Identify which cell holds the provided text, then report its [X, Y] central coordinate. 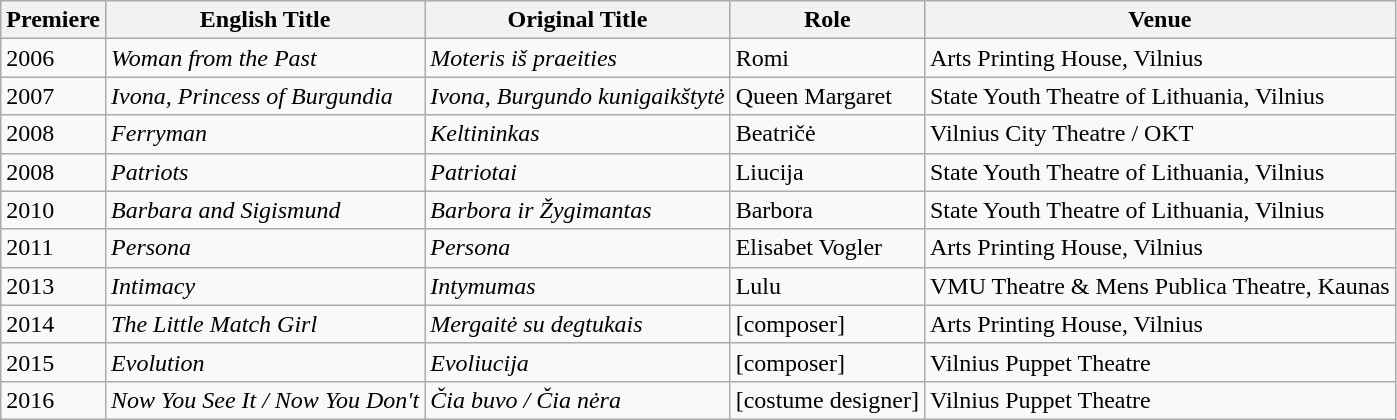
Patriotai [578, 172]
2010 [54, 210]
VMU Theatre & Mens Publica Theatre, Kaunas [1160, 286]
The Little Match Girl [266, 324]
English Title [266, 20]
Role [827, 20]
Keltininkas [578, 134]
2006 [54, 58]
Now You See It / Now You Don't [266, 400]
Liucija [827, 172]
Čia buvo / Čia nėra [578, 400]
Lulu [827, 286]
Mergaitė su degtukais [578, 324]
2015 [54, 362]
Patriots [266, 172]
Romi [827, 58]
Evoliucija [578, 362]
2016 [54, 400]
Venue [1160, 20]
Moteris iš praeities [578, 58]
Vilnius City Theatre / OKT [1160, 134]
Intymumas [578, 286]
2014 [54, 324]
Queen Margaret [827, 96]
2011 [54, 248]
2007 [54, 96]
Ivona, Burgundo kunigaikštytė [578, 96]
Premiere [54, 20]
2013 [54, 286]
Barbora [827, 210]
Original Title [578, 20]
Barbara and Sigismund [266, 210]
Elisabet Vogler [827, 248]
Beatričė [827, 134]
Barbora ir Žygimantas [578, 210]
Intimacy [266, 286]
Ivona, Princess of Burgundia [266, 96]
Ferryman [266, 134]
Evolution [266, 362]
Woman from the Past [266, 58]
[costume designer] [827, 400]
